Scan for the cell matching the given text and deliver its [X, Y] coordinate at center. 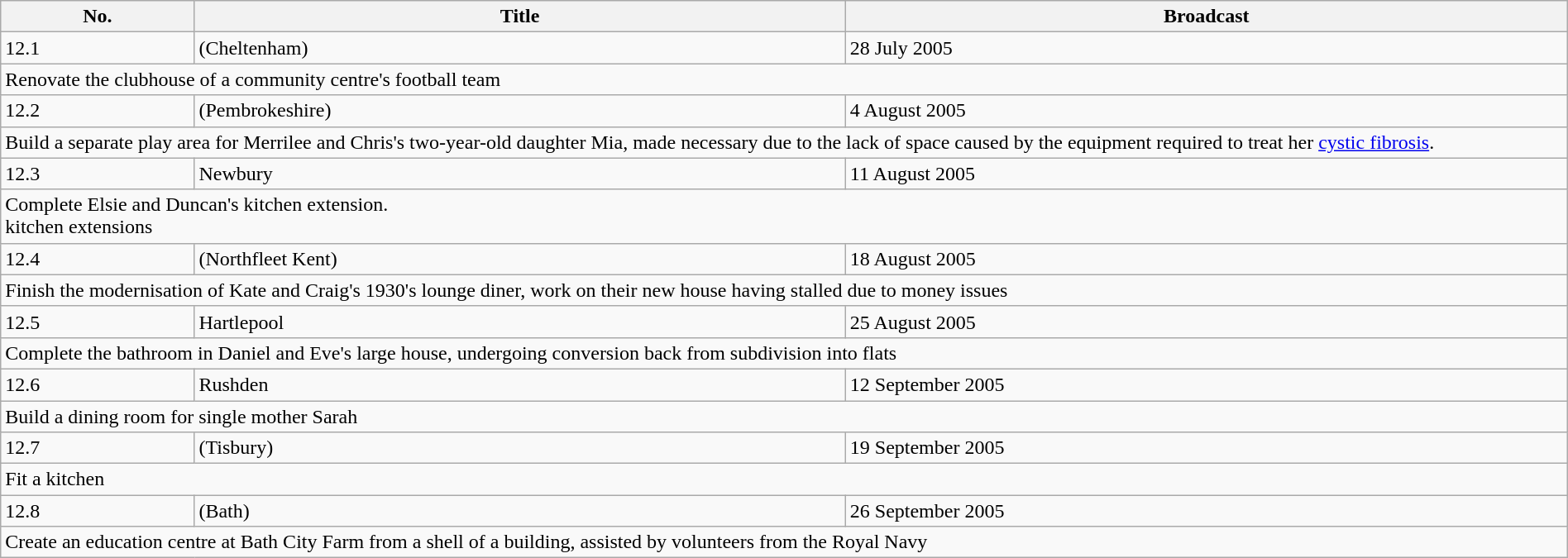
12.6 [98, 384]
(Tisbury) [519, 448]
No. [98, 17]
Complete the bathroom in Daniel and Eve's large house, undergoing conversion back from subdivision into flats [784, 353]
Newbury [519, 174]
Finish the modernisation of Kate and Craig's 1930's lounge diner, work on their new house having stalled due to money issues [784, 290]
Rushden [519, 384]
12.2 [98, 111]
28 July 2005 [1206, 48]
4 August 2005 [1206, 111]
Hartlepool [519, 322]
25 August 2005 [1206, 322]
Complete Elsie and Duncan's kitchen extension.kitchen extensions [784, 217]
19 September 2005 [1206, 448]
12.1 [98, 48]
12.5 [98, 322]
12.8 [98, 511]
11 August 2005 [1206, 174]
(Northfleet Kent) [519, 259]
Build a dining room for single mother Sarah [784, 416]
(Cheltenham) [519, 48]
12.7 [98, 448]
Broadcast [1206, 17]
26 September 2005 [1206, 511]
18 August 2005 [1206, 259]
Renovate the clubhouse of a community centre's football team [784, 79]
12.3 [98, 174]
12 September 2005 [1206, 384]
Create an education centre at Bath City Farm from a shell of a building, assisted by volunteers from the Royal Navy [784, 542]
Title [519, 17]
12.4 [98, 259]
(Bath) [519, 511]
(Pembrokeshire) [519, 111]
Fit a kitchen [784, 479]
